For the text-containing cell, return its midpoint in [x, y] coordinate format. 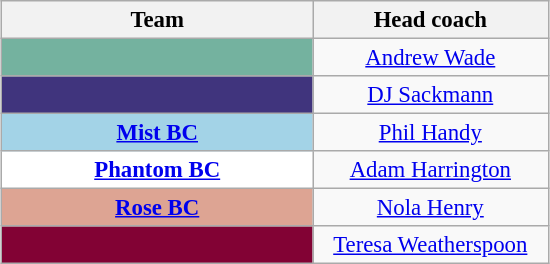
DJ Sackmann [430, 95]
Rose BC [158, 208]
Andrew Wade [430, 58]
Mist BC [158, 133]
Adam Harrington [430, 170]
Team [158, 20]
Phantom BC [158, 170]
Head coach [430, 20]
Nola Henry [430, 208]
Teresa Weatherspoon [430, 245]
Phil Handy [430, 133]
